Extract the [x, y] coordinate from the center of the cell holding the provided text.  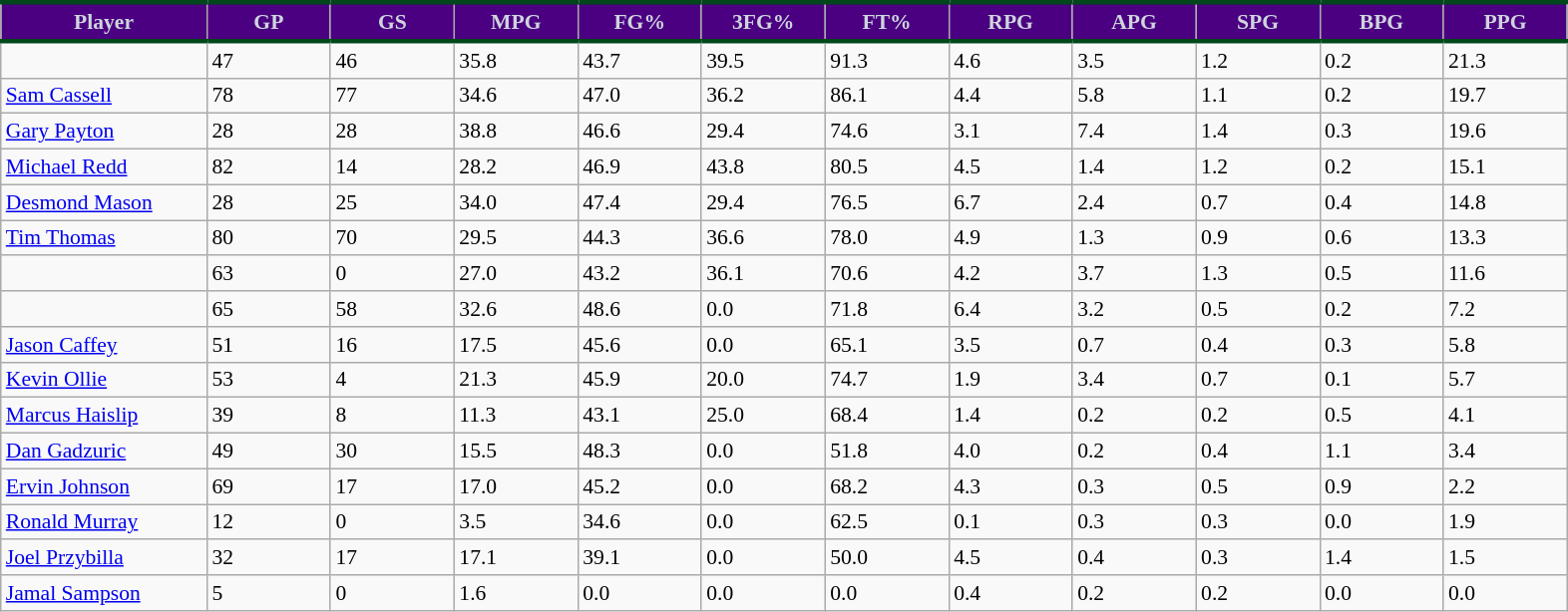
91.3 [887, 60]
11.6 [1505, 274]
32 [268, 558]
50.0 [887, 558]
11.3 [516, 416]
74.7 [887, 380]
78 [268, 96]
86.1 [887, 96]
Jamal Sampson [104, 593]
71.8 [887, 309]
Joel Przybilla [104, 558]
4.1 [1505, 416]
6.7 [1010, 202]
4.3 [1010, 486]
APG [1134, 22]
70 [392, 238]
GP [268, 22]
MPG [516, 22]
78.0 [887, 238]
45.2 [639, 486]
FT% [887, 22]
47 [268, 60]
BPG [1381, 22]
PPG [1505, 22]
68.2 [887, 486]
2.4 [1134, 202]
27.0 [516, 274]
4.2 [1010, 274]
25 [392, 202]
3.7 [1134, 274]
43.8 [763, 167]
69 [268, 486]
7.4 [1134, 132]
43.2 [639, 274]
Gary Payton [104, 132]
28.2 [516, 167]
62.5 [887, 522]
70.6 [887, 274]
5.7 [1505, 380]
17.5 [516, 345]
29.5 [516, 238]
3FG% [763, 22]
5 [268, 593]
30 [392, 452]
4 [392, 380]
Kevin Ollie [104, 380]
38.8 [516, 132]
19.7 [1505, 96]
Tim Thomas [104, 238]
SPG [1258, 22]
14 [392, 167]
16 [392, 345]
82 [268, 167]
80.5 [887, 167]
17.0 [516, 486]
45.6 [639, 345]
63 [268, 274]
46.6 [639, 132]
1.5 [1505, 558]
1.6 [516, 593]
17.1 [516, 558]
2.2 [1505, 486]
74.6 [887, 132]
39 [268, 416]
39.5 [763, 60]
44.3 [639, 238]
76.5 [887, 202]
47.0 [639, 96]
45.9 [639, 380]
51.8 [887, 452]
12 [268, 522]
RPG [1010, 22]
46.9 [639, 167]
4.4 [1010, 96]
14.8 [1505, 202]
43.1 [639, 416]
58 [392, 309]
4.9 [1010, 238]
0.6 [1381, 238]
Ervin Johnson [104, 486]
48.3 [639, 452]
Player [104, 22]
46 [392, 60]
7.2 [1505, 309]
65 [268, 309]
4.0 [1010, 452]
36.6 [763, 238]
Sam Cassell [104, 96]
GS [392, 22]
15.1 [1505, 167]
80 [268, 238]
68.4 [887, 416]
32.6 [516, 309]
49 [268, 452]
35.8 [516, 60]
53 [268, 380]
39.1 [639, 558]
FG% [639, 22]
15.5 [516, 452]
51 [268, 345]
Dan Gadzuric [104, 452]
36.2 [763, 96]
Marcus Haislip [104, 416]
Michael Redd [104, 167]
3.1 [1010, 132]
Ronald Murray [104, 522]
65.1 [887, 345]
3.2 [1134, 309]
Jason Caffey [104, 345]
19.6 [1505, 132]
6.4 [1010, 309]
4.6 [1010, 60]
8 [392, 416]
34.0 [516, 202]
20.0 [763, 380]
13.3 [1505, 238]
48.6 [639, 309]
36.1 [763, 274]
47.4 [639, 202]
43.7 [639, 60]
77 [392, 96]
25.0 [763, 416]
Desmond Mason [104, 202]
